Determine the [x, y] coordinate at the center of the cell enclosing the given text.  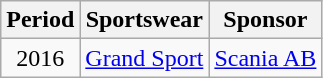
Grand Sport [144, 58]
2016 [40, 58]
Period [40, 20]
Sponsor [266, 20]
Scania AB [266, 58]
Sportswear [144, 20]
